From the cell containing the given text, extract its center point as [x, y] coordinate. 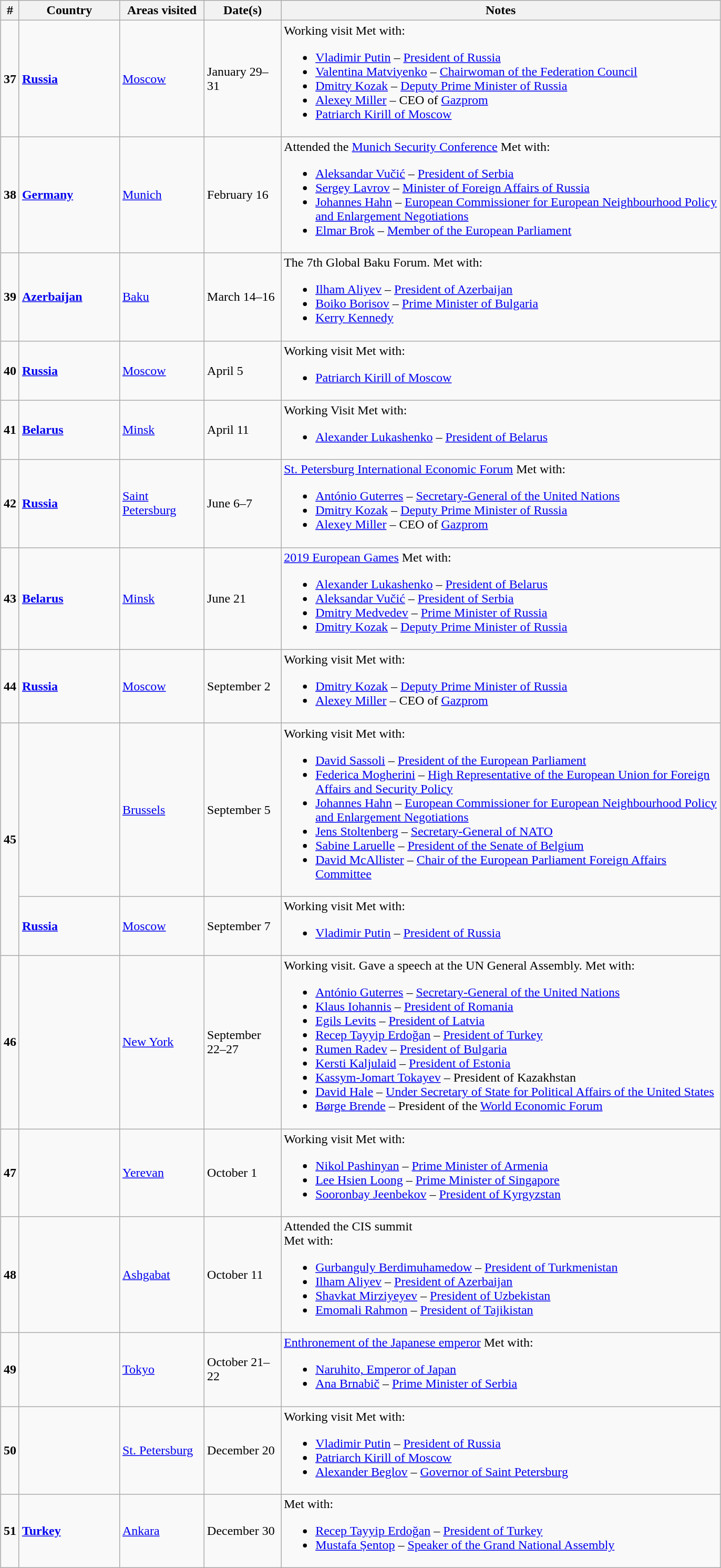
38 [9, 195]
Munich [162, 195]
50 [9, 1450]
Working Visit Met with:Alexander Lukashenko – President of Belarus [501, 430]
49 [9, 1370]
47 [9, 1173]
New York [162, 1042]
February 16 [243, 195]
Working visit Met with:Patriarch Kirill of Moscow [501, 370]
January 29–31 [243, 79]
40 [9, 370]
September 22–27 [243, 1042]
Baku [162, 297]
Working visit Met with:Dmitry Kozak – Deputy Prime Minister of RussiaAlexey Miller – CEO of Gazprom [501, 686]
April 11 [243, 430]
46 [9, 1042]
September 7 [243, 925]
42 [9, 504]
April 5 [243, 370]
# [9, 11]
June 6–7 [243, 504]
Turkey [69, 1531]
Notes [501, 11]
June 21 [243, 598]
Azerbaijan [69, 297]
St. Petersburg [162, 1450]
39 [9, 297]
October 21–22 [243, 1370]
37 [9, 79]
Germany [69, 195]
Working visit Met with:Vladimir Putin – President of RussiaPatriarch Kirill of MoscowAlexander Beglov – Governor of Saint Petersburg [501, 1450]
The 7th Global Baku Forum. Met with:Ilham Aliyev – President of AzerbaijanBoiko Borisov – Prime Minister of BulgariaKerry Kennedy [501, 297]
Enthronement of the Japanese emperor Met with:Naruhito, Emperor of JapanAna Brnabič – Prime Minister of Serbia [501, 1370]
October 1 [243, 1173]
December 20 [243, 1450]
48 [9, 1275]
September 5 [243, 810]
44 [9, 686]
51 [9, 1531]
Working visit Met with:Vladimir Putin – President of Russia [501, 925]
Date(s) [243, 11]
Tokyo [162, 1370]
December 30 [243, 1531]
Country [69, 11]
45 [9, 839]
October 11 [243, 1275]
Met with:Recep Tayyip Erdoğan – President of TurkeyMustafa Șentop – Speaker of the Grand National Assembly [501, 1531]
Brussels [162, 810]
Yerevan [162, 1173]
September 2 [243, 686]
41 [9, 430]
43 [9, 598]
March 14–16 [243, 297]
Ankara [162, 1531]
Saint Petersburg [162, 504]
Ashgabat [162, 1275]
Areas visited [162, 11]
